Search for the cell housing the specified text and yield its [x, y] center coordinate. 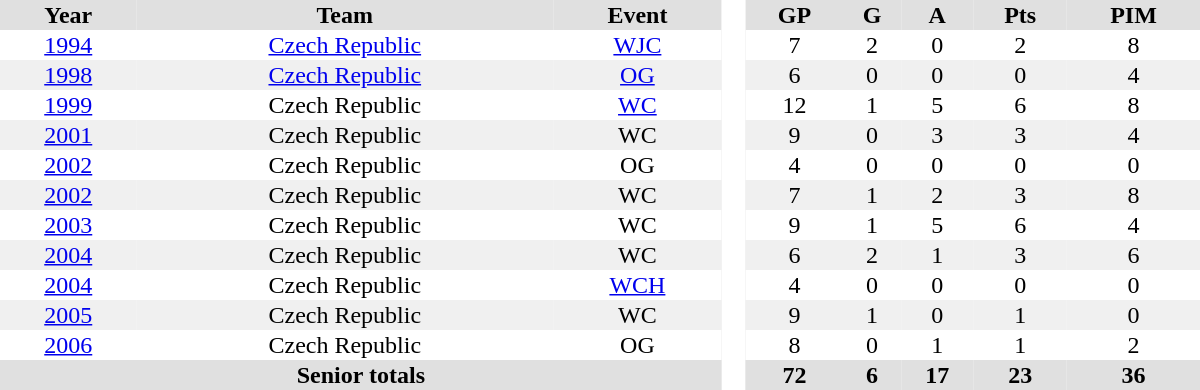
Senior totals [361, 375]
23 [1020, 375]
WCH [638, 285]
Year [68, 15]
72 [794, 375]
36 [1134, 375]
A [937, 15]
Pts [1020, 15]
Team [344, 15]
1994 [68, 45]
2003 [68, 225]
GP [794, 15]
WJC [638, 45]
G [872, 15]
PIM [1134, 15]
17 [937, 375]
2006 [68, 345]
2001 [68, 135]
12 [794, 105]
1999 [68, 105]
1998 [68, 75]
Event [638, 15]
2005 [68, 315]
